Scan for the cell matching the given text and deliver its (X, Y) coordinate at center. 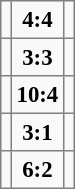
4:4 (37, 20)
10:4 (37, 95)
3:3 (37, 57)
3:1 (37, 132)
6:2 (37, 170)
